For the text-containing cell, return its midpoint in [x, y] coordinate format. 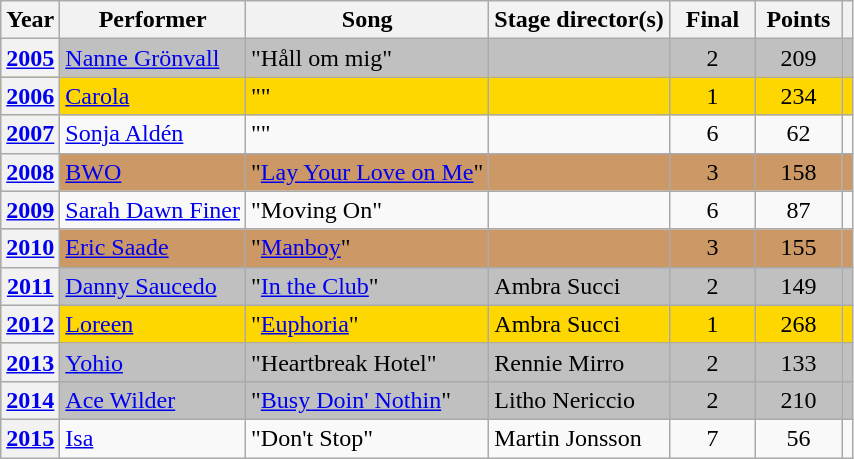
133 [798, 362]
"Lay Your Love on Me" [368, 172]
7 [712, 438]
Eric Saade [153, 248]
62 [798, 134]
2012 [30, 324]
Isa [153, 438]
Martin Jonsson [580, 438]
2007 [30, 134]
Stage director(s) [580, 20]
2011 [30, 286]
2009 [30, 210]
"Euphoria" [368, 324]
"Manboy" [368, 248]
2006 [30, 96]
Danny Saucedo [153, 286]
158 [798, 172]
BWO [153, 172]
2014 [30, 400]
209 [798, 58]
"Don't Stop" [368, 438]
"Heartbreak Hotel" [368, 362]
Performer [153, 20]
2010 [30, 248]
Sarah Dawn Finer [153, 210]
"Busy Doin' Nothin" [368, 400]
234 [798, 96]
"Håll om mig" [368, 58]
155 [798, 248]
2013 [30, 362]
87 [798, 210]
Points [798, 20]
210 [798, 400]
Litho Nericcio [580, 400]
Yohio [153, 362]
149 [798, 286]
Sonja Aldén [153, 134]
Ace Wilder [153, 400]
Loreen [153, 324]
Song [368, 20]
2005 [30, 58]
56 [798, 438]
Year [30, 20]
"Moving On" [368, 210]
"In the Club" [368, 286]
2015 [30, 438]
Final [712, 20]
Nanne Grönvall [153, 58]
268 [798, 324]
Rennie Mirro [580, 362]
Carola [153, 96]
2008 [30, 172]
